Scan for the cell matching the given text and deliver its [X, Y] coordinate at center. 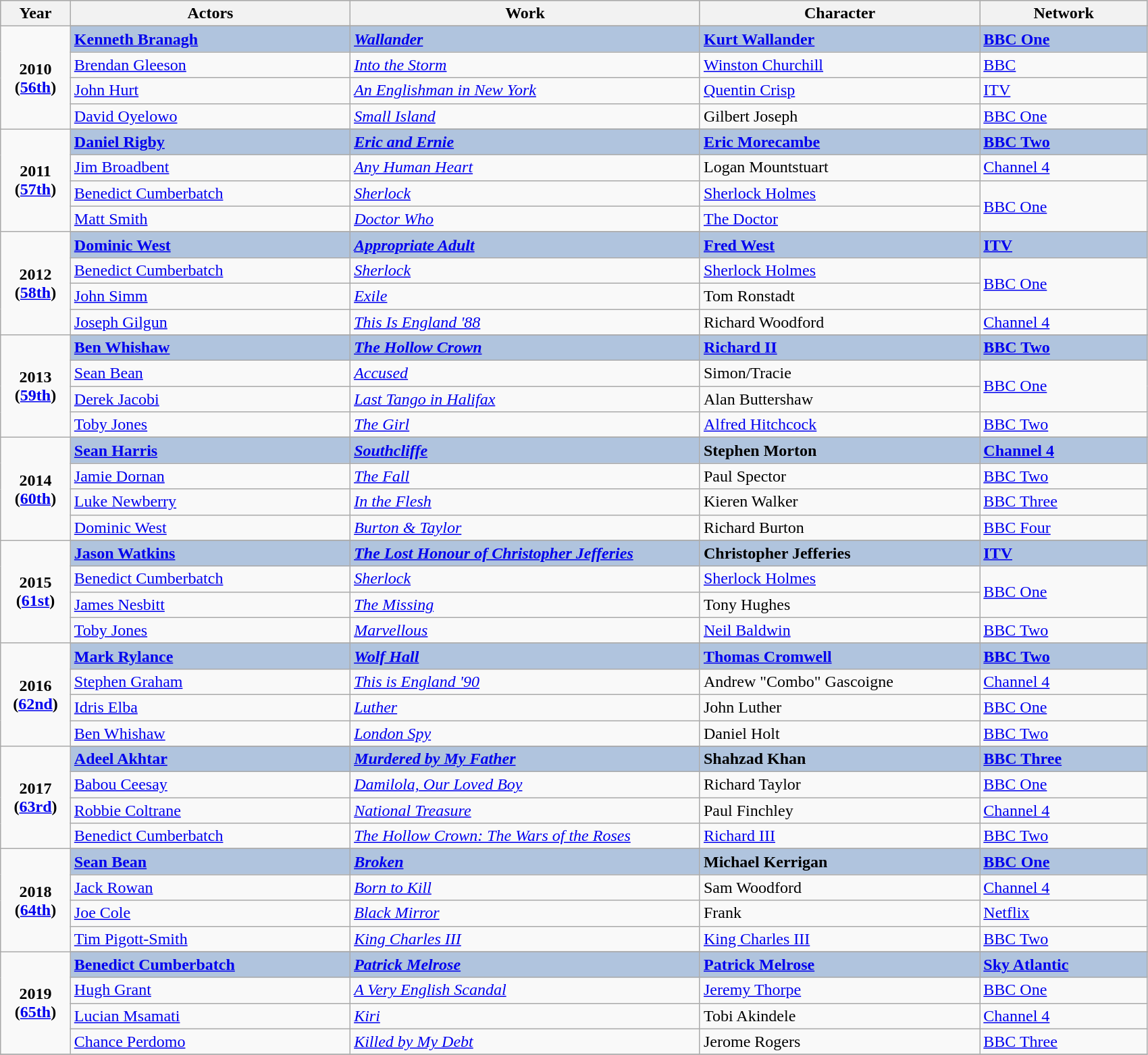
Character [839, 14]
2013 (59th) [36, 386]
Burton & Taylor [525, 527]
The Hollow Crown [525, 348]
Wallander [525, 39]
2010 (56th) [36, 78]
Richard II [839, 348]
Richard III [839, 836]
Any Human Heart [525, 168]
Alan Buttershaw [839, 399]
Southcliffe [525, 451]
Kurt Wallander [839, 39]
This is England '90 [525, 681]
Daniel Holt [839, 733]
Kieren Walker [839, 502]
Accused [525, 374]
Jim Broadbent [210, 168]
Netflix [1064, 913]
Stephen Morton [839, 451]
The Girl [525, 425]
Shahzad Khan [839, 759]
Wolf Hall [525, 656]
The Missing [525, 604]
Murdered by My Father [525, 759]
Eric and Ernie [525, 142]
Idris Elba [210, 707]
Eric Morecambe [839, 142]
Logan Mountstuart [839, 168]
National Treasure [525, 810]
Quentin Crisp [839, 91]
Fred West [839, 245]
Exile [525, 296]
Tony Hughes [839, 604]
Frank [839, 913]
BBC Four [1064, 527]
2011 (57th) [36, 180]
Derek Jacobi [210, 399]
The Fall [525, 476]
Babou Ceesay [210, 785]
Michael Kerrigan [839, 862]
Matt Smith [210, 219]
Richard Burton [839, 527]
Brendan Gleeson [210, 65]
Winston Churchill [839, 65]
Richard Woodford [839, 322]
Tobi Akindele [839, 1016]
Simon/Tracie [839, 374]
Paul Finchley [839, 810]
Stephen Graham [210, 681]
Sean Harris [210, 451]
Andrew "Combo" Gascoigne [839, 681]
2015 (61st) [36, 592]
Mark Rylance [210, 656]
Into the Storm [525, 65]
Small Island [525, 116]
Robbie Coltrane [210, 810]
Tom Ronstadt [839, 296]
A Very English Scandal [525, 990]
Jamie Dornan [210, 476]
Hugh Grant [210, 990]
2012 (58th) [36, 283]
Jason Watkins [210, 553]
Black Mirror [525, 913]
This Is England '88 [525, 322]
Richard Taylor [839, 785]
Gilbert Joseph [839, 116]
An Englishman in New York [525, 91]
Year [36, 14]
In the Flesh [525, 502]
Marvellous [525, 630]
Appropriate Adult [525, 245]
Actors [210, 14]
2019 (65th) [36, 1003]
Joseph Gilgun [210, 322]
Adeel Akhtar [210, 759]
Chance Perdomo [210, 1041]
Luther [525, 707]
BBC [1064, 65]
Damilola, Our Loved Boy [525, 785]
John Simm [210, 296]
2016 (62nd) [36, 694]
Lucian Msamati [210, 1016]
Broken [525, 862]
John Hurt [210, 91]
The Hollow Crown: The Wars of the Roses [525, 836]
London Spy [525, 733]
Last Tango in Halifax [525, 399]
Alfred Hitchcock [839, 425]
Jack Rowan [210, 887]
Killed by My Debt [525, 1041]
James Nesbitt [210, 604]
2014 (60th) [36, 489]
The Doctor [839, 219]
Network [1064, 14]
Joe Cole [210, 913]
Paul Spector [839, 476]
Tim Pigott-Smith [210, 939]
Thomas Cromwell [839, 656]
Kiri [525, 1016]
Luke Newberry [210, 502]
Doctor Who [525, 219]
Sky Atlantic [1064, 964]
The Lost Honour of Christopher Jefferies [525, 553]
John Luther [839, 707]
Sam Woodford [839, 887]
David Oyelowo [210, 116]
Jeremy Thorpe [839, 990]
Kenneth Branagh [210, 39]
Neil Baldwin [839, 630]
Work [525, 14]
Born to Kill [525, 887]
2018 (64th) [36, 900]
Daniel Rigby [210, 142]
Jerome Rogers [839, 1041]
Christopher Jefferies [839, 553]
2017 (63rd) [36, 798]
